Return the (x, y) coordinate for the center point of the cell that contains the specified text.  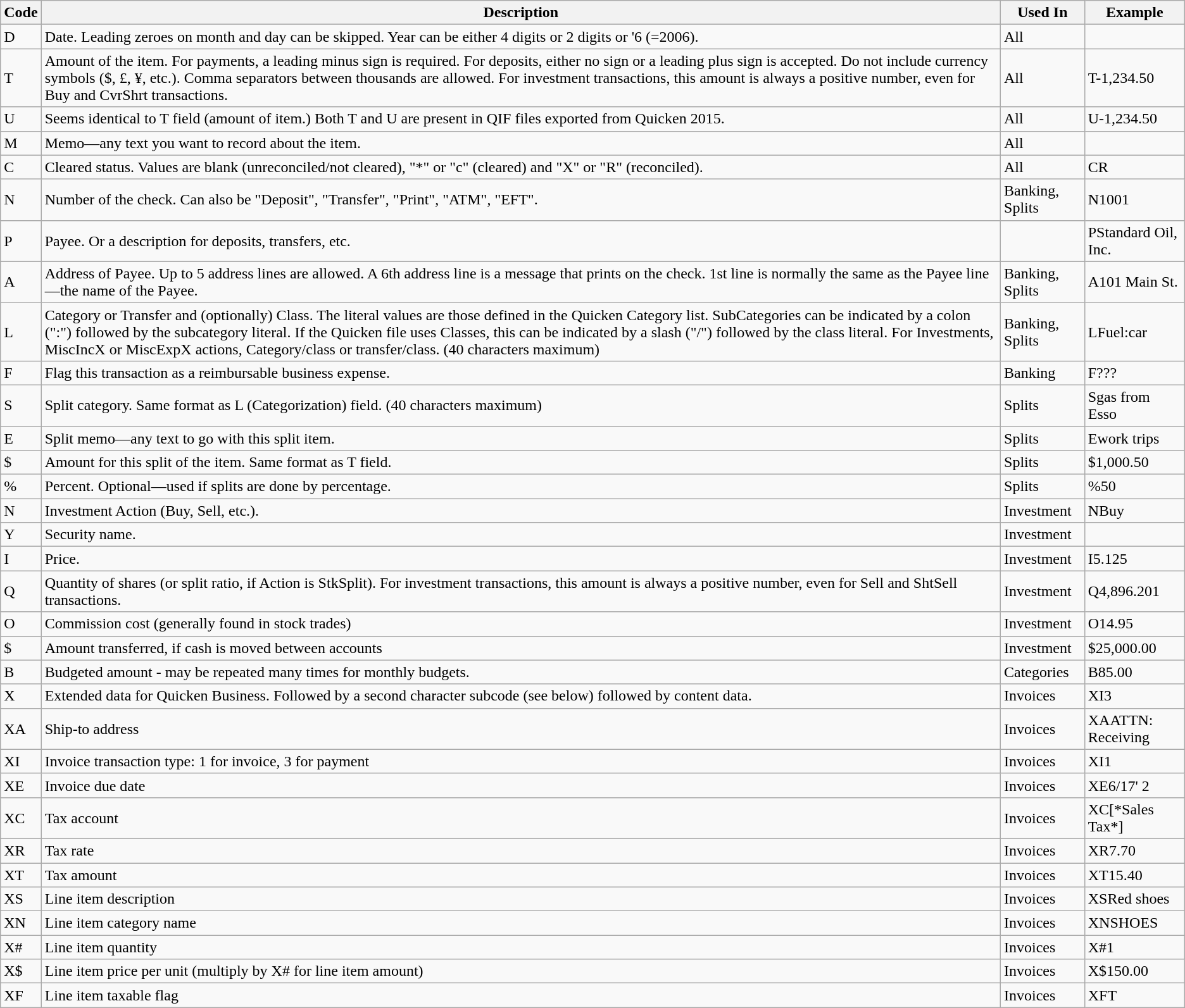
Date. Leading zeroes on month and day can be skipped. Year can be either 4 digits or 2 digits or '6 (=2006). (520, 37)
Y (21, 535)
XS (21, 899)
N1001 (1134, 200)
P (21, 240)
Code (21, 13)
U-1,234.50 (1134, 119)
Investment Action (Buy, Sell, etc.). (520, 511)
XI1 (1134, 761)
XN (21, 923)
O14.95 (1134, 624)
XI (21, 761)
LFuel:car (1134, 332)
Example (1134, 13)
Line item quantity (520, 947)
O (21, 624)
Flag this transaction as a reimbursable business expense. (520, 373)
Ework trips (1134, 439)
X (21, 696)
U (21, 119)
XE6/17' 2 (1134, 785)
E (21, 439)
Cleared status. Values are blank (unreconciled/not cleared), "*" or "c" (cleared) and "X" or "R" (reconciled). (520, 167)
Ship-to address (520, 729)
XFT (1134, 995)
Commission cost (generally found in stock trades) (520, 624)
Sgas from Esso (1134, 405)
Payee. Or a description for deposits, transfers, etc. (520, 240)
M (21, 143)
XAATTN: Receiving (1134, 729)
Tax amount (520, 875)
Amount transferred, if cash is moved between accounts (520, 648)
XE (21, 785)
Security name. (520, 535)
Invoice due date (520, 785)
Used In (1043, 13)
F??? (1134, 373)
X#1 (1134, 947)
Memo—any text you want to record about the item. (520, 143)
Extended data for Quicken Business. Followed by a second character subcode (see below) followed by content data. (520, 696)
XC[*Sales Tax*] (1134, 818)
S (21, 405)
PStandard Oil, Inc. (1134, 240)
Categories (1043, 672)
Invoice transaction type: 1 for invoice, 3 for payment (520, 761)
XF (21, 995)
F (21, 373)
Seems identical to T field (amount of item.) Both T and U are present in QIF files exported from Quicken 2015. (520, 119)
Line item taxable flag (520, 995)
Q (21, 591)
Line item price per unit (multiply by X# for line item amount) (520, 971)
X# (21, 947)
Number of the check. Can also be "Deposit", "Transfer", "Print", "ATM", "EFT". (520, 200)
Split category. Same format as L (Categorization) field. (40 characters maximum) (520, 405)
% (21, 487)
XSRed shoes (1134, 899)
Q4,896.201 (1134, 591)
Description (520, 13)
CR (1134, 167)
XT (21, 875)
XR (21, 850)
I5.125 (1134, 559)
Line item description (520, 899)
XNSHOES (1134, 923)
XC (21, 818)
B (21, 672)
NBuy (1134, 511)
A101 Main St. (1134, 282)
I (21, 559)
XR7.70 (1134, 850)
XT15.40 (1134, 875)
B85.00 (1134, 672)
Tax rate (520, 850)
D (21, 37)
%50 (1134, 487)
C (21, 167)
Price. (520, 559)
Budgeted amount - may be repeated many times for monthly budgets. (520, 672)
$25,000.00 (1134, 648)
T (21, 78)
A (21, 282)
X$ (21, 971)
XI3 (1134, 696)
Tax account (520, 818)
Line item category name (520, 923)
Split memo—any text to go with this split item. (520, 439)
Amount for this split of the item. Same format as T field. (520, 463)
T-1,234.50 (1134, 78)
X$150.00 (1134, 971)
XA (21, 729)
Banking (1043, 373)
L (21, 332)
Percent. Optional—used if splits are done by percentage. (520, 487)
$1,000.50 (1134, 463)
